Determine the (x, y) coordinate at the center of the cell enclosing the given text.  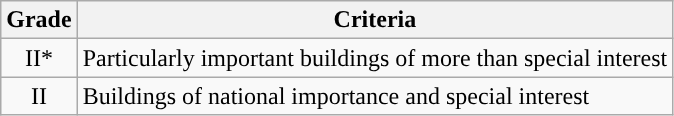
Grade (39, 20)
Particularly important buildings of more than special interest (375, 58)
II (39, 96)
Buildings of national importance and special interest (375, 96)
II* (39, 58)
Criteria (375, 20)
